Identify which cell holds the provided text, then report its [X, Y] central coordinate. 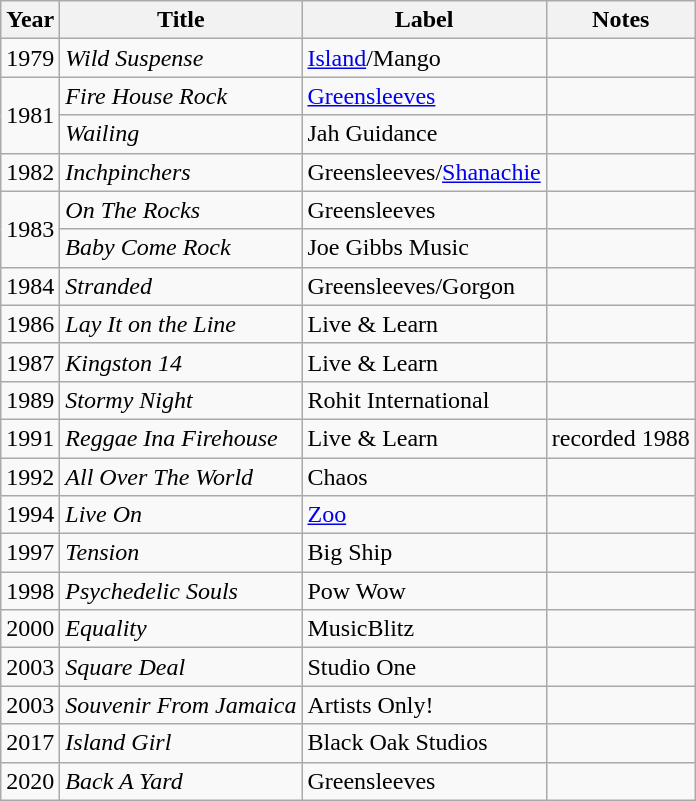
Title [181, 20]
Rohit International [424, 400]
Big Ship [424, 553]
2020 [30, 781]
1997 [30, 553]
Chaos [424, 477]
MusicBlitz [424, 629]
Lay It on the Line [181, 324]
Tension [181, 553]
Pow Wow [424, 591]
All Over The World [181, 477]
Wild Suspense [181, 58]
Baby Come Rock [181, 248]
1981 [30, 115]
1991 [30, 438]
1994 [30, 515]
1984 [30, 286]
Back A Yard [181, 781]
Jah Guidance [424, 134]
1992 [30, 477]
1987 [30, 362]
Year [30, 20]
1998 [30, 591]
Square Deal [181, 667]
Psychedelic Souls [181, 591]
1979 [30, 58]
Studio One [424, 667]
Stranded [181, 286]
2000 [30, 629]
Island Girl [181, 743]
Inchpinchers [181, 172]
Reggae Ina Firehouse [181, 438]
Greensleeves/Shanachie [424, 172]
Wailing [181, 134]
Greensleeves/Gorgon [424, 286]
Fire House Rock [181, 96]
1986 [30, 324]
Joe Gibbs Music [424, 248]
On The Rocks [181, 210]
Zoo [424, 515]
Label [424, 20]
Notes [620, 20]
Island/Mango [424, 58]
1989 [30, 400]
recorded 1988 [620, 438]
Black Oak Studios [424, 743]
2017 [30, 743]
Kingston 14 [181, 362]
Stormy Night [181, 400]
Equality [181, 629]
1983 [30, 229]
Live On [181, 515]
1982 [30, 172]
Souvenir From Jamaica [181, 705]
Artists Only! [424, 705]
